Detect which cell encompasses the target text, then output its (X, Y) center coordinate. 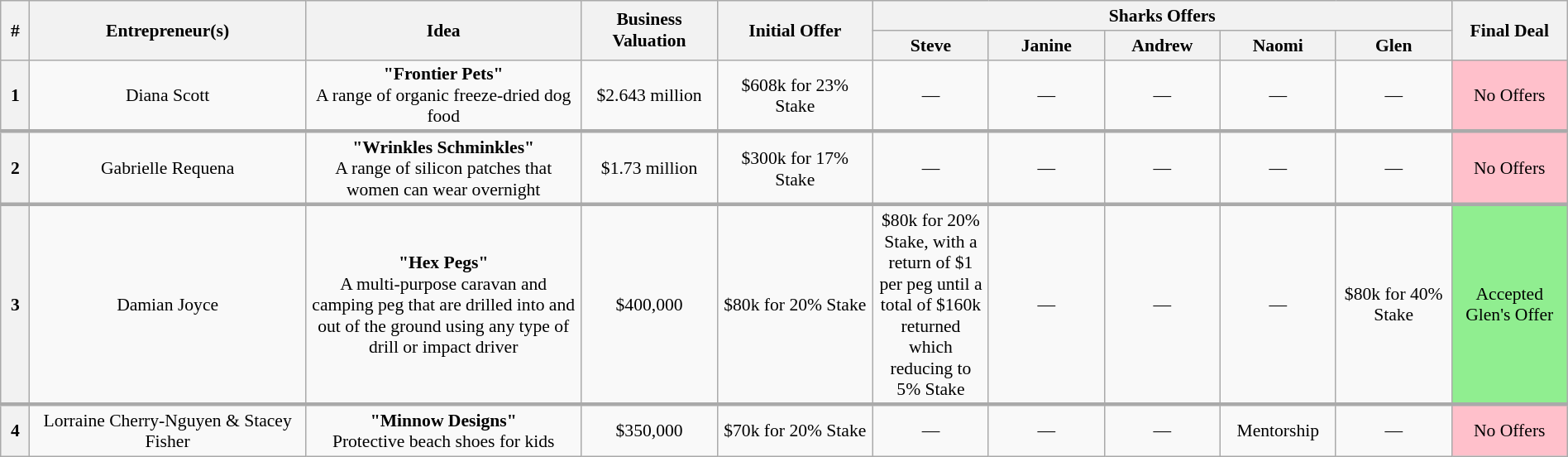
Andrew (1162, 46)
$1.73 million (649, 168)
"Hex Pegs" A multi-purpose caravan and camping peg that are drilled into and out of the ground using any type of drill or impact driver (443, 305)
$80k for 40% Stake (1394, 305)
2 (15, 168)
1 (15, 96)
Damian Joyce (168, 305)
Business Valuation (649, 30)
Gabrielle Requena (168, 168)
$350,000 (649, 431)
# (15, 30)
Accepted Glen's Offer (1509, 305)
$300k for 17% Stake (795, 168)
Steve (930, 46)
Final Deal (1509, 30)
$80k for 20% Stake (795, 305)
Sharks Offers (1162, 16)
$608k for 23% Stake (795, 96)
Glen (1394, 46)
3 (15, 305)
"Minnow Designs" Protective beach shoes for kids (443, 431)
$400,000 (649, 305)
Initial Offer (795, 30)
Janine (1046, 46)
Lorraine Cherry-Nguyen & Stacey Fisher (168, 431)
Mentorship (1278, 431)
Entrepreneur(s) (168, 30)
$2.643 million (649, 96)
4 (15, 431)
Naomi (1278, 46)
"Wrinkles Schminkles"A range of silicon patches that women can wear overnight (443, 168)
$70k for 20% Stake (795, 431)
Diana Scott (168, 96)
Idea (443, 30)
$80k for 20% Stake, with a return of $1 per peg until a total of $160k returned which reducing to 5% Stake (930, 305)
"Frontier Pets" A range of organic freeze-dried dog food (443, 96)
